Find where the given text appears and provide that cell's center as (x, y) coordinate. 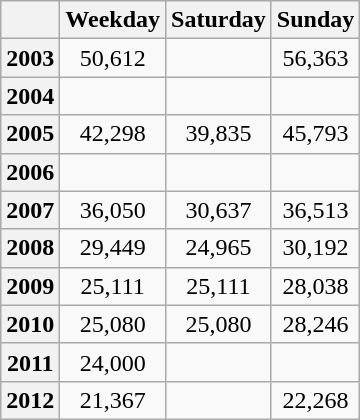
24,965 (219, 248)
39,835 (219, 134)
30,637 (219, 210)
56,363 (315, 58)
Saturday (219, 20)
50,612 (113, 58)
42,298 (113, 134)
2012 (30, 400)
2010 (30, 324)
28,038 (315, 286)
24,000 (113, 362)
2008 (30, 248)
36,513 (315, 210)
Sunday (315, 20)
2007 (30, 210)
2009 (30, 286)
2011 (30, 362)
28,246 (315, 324)
30,192 (315, 248)
21,367 (113, 400)
Weekday (113, 20)
2006 (30, 172)
2004 (30, 96)
2003 (30, 58)
29,449 (113, 248)
2005 (30, 134)
22,268 (315, 400)
45,793 (315, 134)
36,050 (113, 210)
